From the cell containing the given text, extract its center point as [x, y] coordinate. 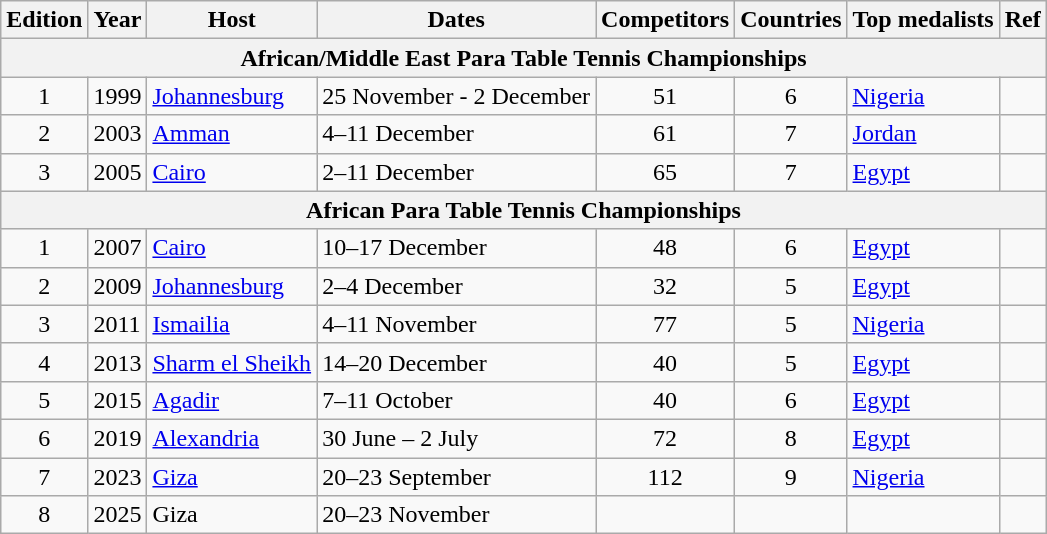
30 June – 2 July [456, 438]
Jordan [923, 134]
African Para Table Tennis Championships [524, 210]
2023 [118, 477]
Edition [44, 20]
9 [791, 477]
20–23 November [456, 515]
2011 [118, 324]
Competitors [666, 20]
Top medalists [923, 20]
51 [666, 96]
4–11 December [456, 134]
Dates [456, 20]
Alexandria [232, 438]
48 [666, 248]
61 [666, 134]
14–20 December [456, 362]
65 [666, 172]
Year [118, 20]
Ismailia [232, 324]
4–11 November [456, 324]
32 [666, 286]
2007 [118, 248]
2–4 December [456, 286]
2013 [118, 362]
Agadir [232, 400]
2003 [118, 134]
72 [666, 438]
10–17 December [456, 248]
2009 [118, 286]
25 November - 2 December [456, 96]
Ref [1022, 20]
77 [666, 324]
2025 [118, 515]
Amman [232, 134]
2015 [118, 400]
7–11 October [456, 400]
4 [44, 362]
2005 [118, 172]
20–23 September [456, 477]
2–11 December [456, 172]
Host [232, 20]
2019 [118, 438]
112 [666, 477]
Sharm el Sheikh [232, 362]
Countries [791, 20]
African/Middle East Para Table Tennis Championships [524, 58]
1999 [118, 96]
